Locate the cell with the specified text and output its (X, Y) center coordinate. 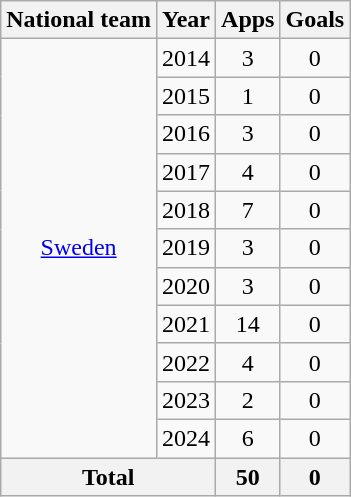
1 (248, 96)
2019 (186, 248)
6 (248, 438)
2022 (186, 362)
2023 (186, 400)
Year (186, 20)
2024 (186, 438)
7 (248, 210)
2016 (186, 134)
50 (248, 477)
2014 (186, 58)
2 (248, 400)
Sweden (79, 248)
2017 (186, 172)
2018 (186, 210)
Total (108, 477)
Apps (248, 20)
14 (248, 324)
National team (79, 20)
2015 (186, 96)
2021 (186, 324)
Goals (315, 20)
2020 (186, 286)
